From the cell containing the given text, extract its center point as [x, y] coordinate. 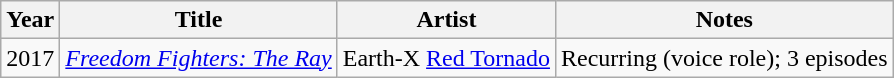
Year [30, 20]
2017 [30, 58]
Title [198, 20]
Recurring (voice role); 3 episodes [724, 58]
Earth-X Red Tornado [446, 58]
Notes [724, 20]
Freedom Fighters: The Ray [198, 58]
Artist [446, 20]
